Find where the given text appears and provide that cell's center as [x, y] coordinate. 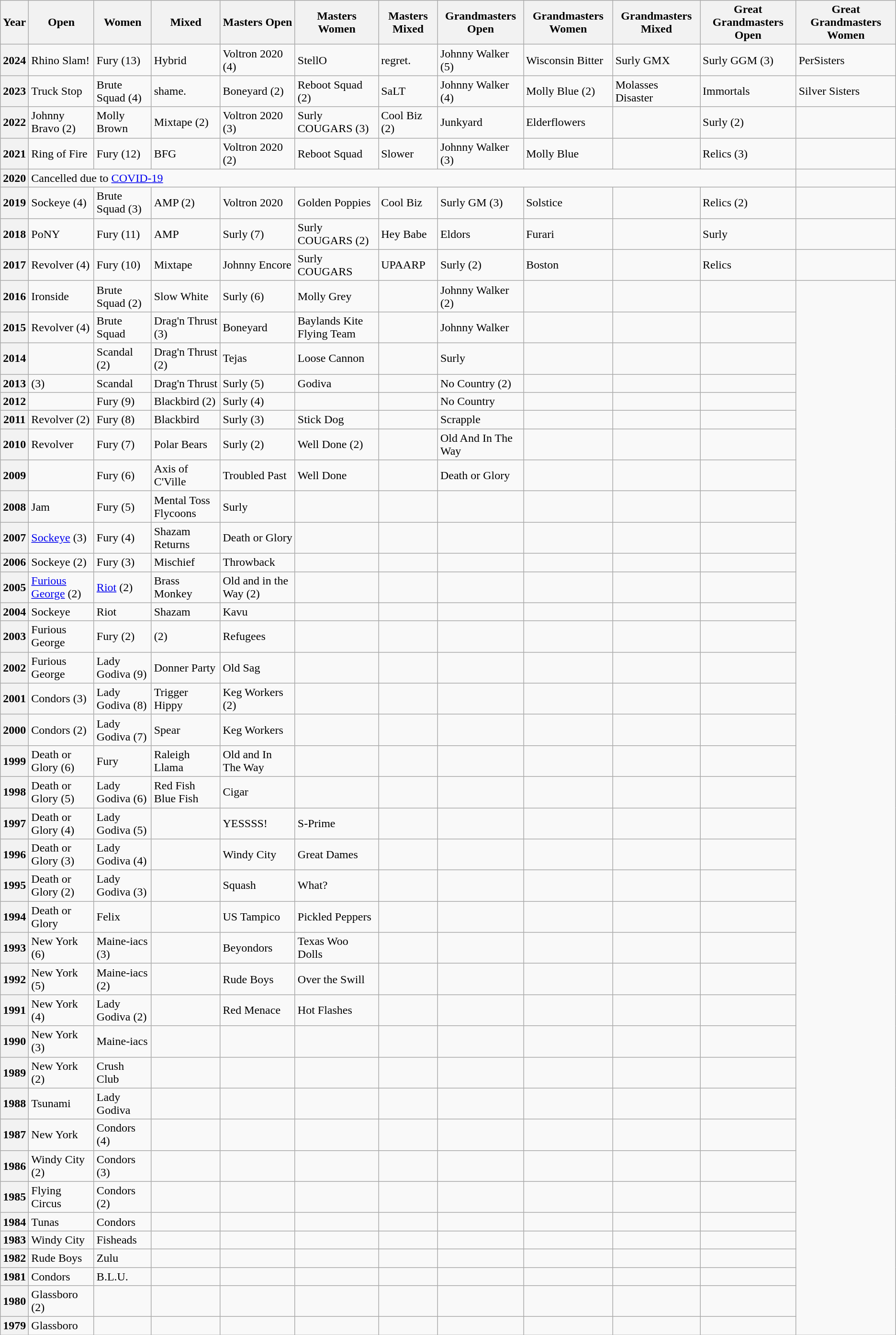
Great Dames [336, 855]
Johnny Walker [481, 327]
Lady Godiva [123, 1104]
Golden Poppies [336, 203]
1982 [14, 1258]
2000 [14, 729]
Axis of C'Ville [186, 476]
Old and In The Way [258, 761]
No Country [481, 402]
Ironside [61, 296]
1987 [14, 1134]
AMP [186, 234]
YESSSS! [258, 823]
Stick Dog [336, 420]
Slow White [186, 296]
UPAARP [408, 265]
Fury (7) [123, 444]
2011 [14, 420]
2020 [14, 178]
Relics [748, 265]
Drag'n Thrust (2) [186, 358]
1997 [14, 823]
1996 [14, 855]
1981 [14, 1277]
Fury (2) [123, 637]
Surly (5) [258, 383]
1994 [14, 917]
PoNY [61, 234]
Masters Mixed [408, 22]
Death or Glory (4) [61, 823]
Drag'n Thrust [186, 383]
Fury (3) [123, 562]
1991 [14, 1010]
2002 [14, 667]
Year [14, 22]
Grandmasters Open [481, 22]
1988 [14, 1104]
New York (4) [61, 1010]
Lady Godiva (8) [123, 699]
Baylands Kite Flying Team [336, 327]
S-Prime [336, 823]
Voltron 2020 (3) [258, 123]
AMP (2) [186, 203]
Red Menace [258, 1010]
Sockeye [61, 612]
Lady Godiva (5) [123, 823]
Raleigh Llama [186, 761]
Mixtape [186, 265]
Cool Biz [408, 203]
Johnny Walker (5) [481, 60]
Surly (6) [258, 296]
Grandmasters Mixed [656, 22]
2010 [14, 444]
Kavu [258, 612]
Old Sag [258, 667]
Tejas [258, 358]
Rhino Slam! [61, 60]
Masters Open [258, 22]
Junkyard [481, 123]
Shazam [186, 612]
Surly (3) [258, 420]
Truck Stop [61, 91]
Fury (11) [123, 234]
2022 [14, 123]
Great Grandmasters Open [748, 22]
Surly COUGARS (2) [336, 234]
Mental Toss Flycoons [186, 506]
Over the Swill [336, 979]
Fury (6) [123, 476]
Johnny Walker (2) [481, 296]
Boston [569, 265]
Maine-iacs (2) [123, 979]
Ring of Fire [61, 153]
Reboot Squad (2) [336, 91]
Mixtape (2) [186, 123]
Boneyard (2) [258, 91]
Cancelled due to COVID-19 [413, 178]
Red Fish Blue Fish [186, 792]
Surly (7) [258, 234]
Godiva [336, 383]
Riot (2) [123, 587]
1986 [14, 1166]
Brute Squad (2) [123, 296]
New York [61, 1134]
Molly Blue (2) [569, 91]
2001 [14, 699]
Surly GM (3) [481, 203]
Fury (12) [123, 153]
Glassboro [61, 1326]
Lady Godiva (3) [123, 886]
Masters Women [336, 22]
Brass Monkey [186, 587]
1989 [14, 1072]
Beyondors [258, 948]
Well Done (2) [336, 444]
Death or Glory (3) [61, 855]
US Tampico [258, 917]
What? [336, 886]
2013 [14, 383]
Troubled Past [258, 476]
1980 [14, 1301]
Blackbird [186, 420]
BFG [186, 153]
Voltron 2020 (4) [258, 60]
PerSisters [846, 60]
Fury (10) [123, 265]
Johnny Bravo (2) [61, 123]
Scrapple [481, 420]
1992 [14, 979]
Surly GGM (3) [748, 60]
Lady Godiva (4) [123, 855]
2018 [14, 234]
Keg Workers (2) [258, 699]
Keg Workers [258, 729]
Mischief [186, 562]
Brute Squad (3) [123, 203]
SaLT [408, 91]
2003 [14, 637]
2009 [14, 476]
Relics (2) [748, 203]
Maine-iacs (3) [123, 948]
Brute Squad (4) [123, 91]
Johnny Walker (4) [481, 91]
1999 [14, 761]
Fury (8) [123, 420]
2006 [14, 562]
Cool Biz (2) [408, 123]
Lady Godiva (7) [123, 729]
Crush Club [123, 1072]
2015 [14, 327]
Sockeye (2) [61, 562]
1993 [14, 948]
Johnny Walker (3) [481, 153]
Tunas [61, 1222]
Johnny Encore [258, 265]
Drag'n Thrust (3) [186, 327]
Fury (9) [123, 402]
2012 [14, 402]
Pickled Peppers [336, 917]
Reboot Squad [336, 153]
Molly Brown [123, 123]
B.L.U. [123, 1277]
Surly COUGARS [336, 265]
Molly Grey [336, 296]
Wisconsin Bitter [569, 60]
Zulu [123, 1258]
Furari [569, 234]
Surly (4) [258, 402]
Women [123, 22]
Molasses Disaster [656, 91]
Texas Woo Dolls [336, 948]
Death or Glory (6) [61, 761]
Mixed [186, 22]
2014 [14, 358]
Trigger Hippy [186, 699]
Condors (4) [123, 1134]
2017 [14, 265]
Scandal [123, 383]
Slower [408, 153]
1979 [14, 1326]
(3) [61, 383]
Eldors [481, 234]
1985 [14, 1197]
Voltron 2020 [258, 203]
Death or Glory (2) [61, 886]
Flying Circus [61, 1197]
2008 [14, 506]
Hybrid [186, 60]
2016 [14, 296]
Hot Flashes [336, 1010]
2019 [14, 203]
Cigar [258, 792]
Donner Party [186, 667]
Solstice [569, 203]
Relics (3) [748, 153]
Great Grandmasters Women [846, 22]
Old And In The Way [481, 444]
Open [61, 22]
1995 [14, 886]
shame. [186, 91]
Lady Godiva (9) [123, 667]
Shazam Returns [186, 538]
Old and in the Way (2) [258, 587]
Surly COUGARS (3) [336, 123]
New York (6) [61, 948]
Fisheads [123, 1240]
Surly GMX [656, 60]
2024 [14, 60]
Revolver (2) [61, 420]
Fury (13) [123, 60]
Boneyard [258, 327]
New York (5) [61, 979]
Throwback [258, 562]
Blackbird (2) [186, 402]
Riot [123, 612]
Glassboro (2) [61, 1301]
Grandmasters Women [569, 22]
Immortals [748, 91]
(2) [186, 637]
Felix [123, 917]
Tsunami [61, 1104]
Spear [186, 729]
1990 [14, 1042]
Lady Godiva (6) [123, 792]
Hey Babe [408, 234]
1983 [14, 1240]
Polar Bears [186, 444]
Jam [61, 506]
Lady Godiva (2) [123, 1010]
Maine-iacs [123, 1042]
Fury (4) [123, 538]
Well Done [336, 476]
New York (3) [61, 1042]
No Country (2) [481, 383]
Elderflowers [569, 123]
Revolver [61, 444]
regret. [408, 60]
Fury [123, 761]
2004 [14, 612]
1984 [14, 1222]
StellO [336, 60]
Sockeye (4) [61, 203]
Fury (5) [123, 506]
Loose Cannon [336, 358]
Furious George (2) [61, 587]
Brute Squad [123, 327]
2023 [14, 91]
Sockeye (3) [61, 538]
New York (2) [61, 1072]
Refugees [258, 637]
Scandal (2) [123, 358]
2007 [14, 538]
Molly Blue [569, 153]
Death or Glory (5) [61, 792]
Windy City (2) [61, 1166]
2005 [14, 587]
Voltron 2020 (2) [258, 153]
2021 [14, 153]
Silver Sisters [846, 91]
1998 [14, 792]
Squash [258, 886]
